Output the [X, Y] coordinate of the center of the cell containing the given text.  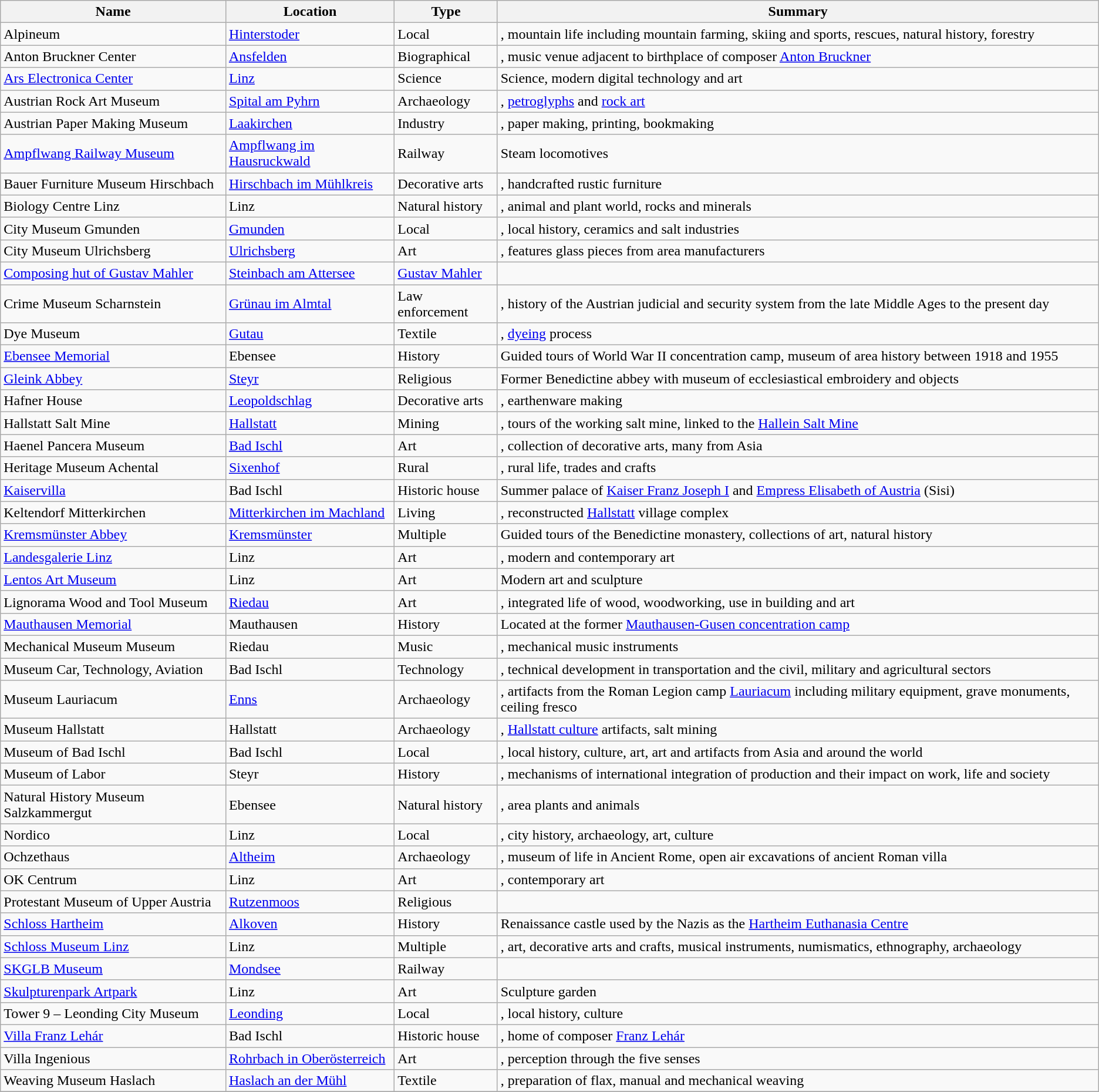
Museum Car, Technology, Aviation [113, 669]
Altheim [310, 857]
Austrian Paper Making Museum [113, 123]
, preparation of flax, manual and mechanical weaving [798, 1081]
Mondsee [310, 969]
Alpineum [113, 34]
Technology [446, 669]
Skulpturenpark Artpark [113, 991]
Guided tours of World War II concentration camp, museum of area history between 1918 and 1955 [798, 356]
City Museum Gmunden [113, 228]
Museum of Bad Ischl [113, 752]
Hafner House [113, 401]
Rutzenmoos [310, 902]
Law enforcement [446, 303]
Ochzethaus [113, 857]
, city history, archaeology, art, culture [798, 835]
Renaissance castle used by the Nazis as the Hartheim Euthanasia Centre [798, 924]
Ampflwang Railway Museum [113, 154]
Mauthausen [310, 624]
Hallstatt Salt Mine [113, 423]
Mitterkirchen im Machland [310, 513]
, petroglyphs and rock art [798, 101]
Steam locomotives [798, 154]
Gustav Mahler [446, 273]
Landesgalerie Linz [113, 557]
Gleink Abbey [113, 379]
City Museum Ulrichsberg [113, 251]
Alkoven [310, 924]
Rural [446, 468]
Villa Ingenious [113, 1059]
Summer palace of Kaiser Franz Joseph I and Empress Elisabeth of Austria (Sisi) [798, 490]
Kremsmünster [310, 535]
Music [446, 646]
Steinbach am Attersee [310, 273]
Schloss Museum Linz [113, 946]
Type [446, 12]
Gutau [310, 334]
Anton Bruckner Center [113, 56]
, handcrafted rustic furniture [798, 184]
Science [446, 79]
Spital am Pyhrn [310, 101]
Science, modern digital technology and art [798, 79]
, collection of decorative arts, many from Asia [798, 446]
, technical development in transportation and the civil, military and agricultural sectors [798, 669]
, rural life, trades and crafts [798, 468]
Bauer Furniture Museum Hirschbach [113, 184]
Villa Franz Lehár [113, 1036]
SKGLB Museum [113, 969]
, contemporary art [798, 879]
Leonding [310, 1013]
Museum Lauriacum [113, 700]
Name [113, 12]
Biology Centre Linz [113, 206]
Dye Museum [113, 334]
Summary [798, 12]
Lentos Art Museum [113, 579]
OK Centrum [113, 879]
, Hallstatt culture artifacts, salt mining [798, 730]
, area plants and animals [798, 804]
Crime Museum Scharnstein [113, 303]
, artifacts from the Roman Legion camp Lauriacum including military equipment, grave monuments, ceiling fresco [798, 700]
Enns [310, 700]
Museum of Labor [113, 774]
, local history, culture, art, art and artifacts from Asia and around the world [798, 752]
Leopoldschlag [310, 401]
Kaiservilla [113, 490]
Ampflwang im Hausruckwald [310, 154]
Location [310, 12]
, local history, ceramics and salt industries [798, 228]
Hirschbach im Mühlkreis [310, 184]
, reconstructed Hallstatt village complex [798, 513]
, features glass pieces from area manufacturers [798, 251]
Modern art and sculpture [798, 579]
Keltendorf Mitterkirchen [113, 513]
, integrated life of wood, woodworking, use in building and art [798, 602]
Grünau im Almtal [310, 303]
Biographical [446, 56]
, museum of life in Ancient Rome, open air excavations of ancient Roman villa [798, 857]
Protestant Museum of Upper Austria [113, 902]
Museum Hallstatt [113, 730]
, dyeing process [798, 334]
Ulrichsberg [310, 251]
Living [446, 513]
, music venue adjacent to birthplace of composer Anton Bruckner [798, 56]
Weaving Museum Haslach [113, 1081]
, tours of the working salt mine, linked to the Hallein Salt Mine [798, 423]
, modern and contemporary art [798, 557]
Located at the former Mauthausen-Gusen concentration camp [798, 624]
Hinterstoder [310, 34]
Haenel Pancera Museum [113, 446]
Mauthausen Memorial [113, 624]
, mechanisms of international integration of production and their impact on work, life and society [798, 774]
, animal and plant world, rocks and minerals [798, 206]
, mountain life including mountain farming, skiing and sports, rescues, natural history, forestry [798, 34]
Austrian Rock Art Museum [113, 101]
Kremsmünster Abbey [113, 535]
, local history, culture [798, 1013]
Gmunden [310, 228]
Tower 9 – Leonding City Museum [113, 1013]
, art, decorative arts and crafts, musical instruments, numismatics, ethnography, archaeology [798, 946]
, mechanical music instruments [798, 646]
Ansfelden [310, 56]
Rohrbach in Oberösterreich [310, 1059]
Mechanical Museum Museum [113, 646]
, paper making, printing, bookmaking [798, 123]
Nordico [113, 835]
, home of composer Franz Lehár [798, 1036]
Ars Electronica Center [113, 79]
, history of the Austrian judicial and security system from the late Middle Ages to the present day [798, 303]
Composing hut of Gustav Mahler [113, 273]
Natural History Museum Salzkammergut [113, 804]
Schloss Hartheim [113, 924]
Laakirchen [310, 123]
Mining [446, 423]
Haslach an der Mühl [310, 1081]
, earthenware making [798, 401]
Industry [446, 123]
Sixenhof [310, 468]
Lignorama Wood and Tool Museum [113, 602]
Heritage Museum Achental [113, 468]
, perception through the five senses [798, 1059]
Former Benedictine abbey with museum of ecclesiastical embroidery and objects [798, 379]
Guided tours of the Benedictine monastery, collections of art, natural history [798, 535]
Sculpture garden [798, 991]
Ebensee Memorial [113, 356]
